Return the (x, y) coordinate for the center point of the cell that contains the specified text.  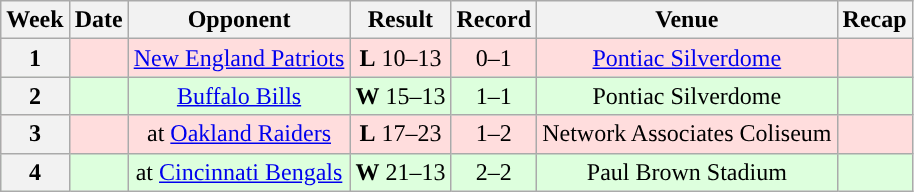
Venue (687, 20)
at Oakland Raiders (239, 134)
Paul Brown Stadium (687, 172)
Buffalo Bills (239, 96)
Opponent (239, 20)
1–1 (494, 96)
4 (35, 172)
New England Patriots (239, 58)
W 15–13 (400, 96)
1–2 (494, 134)
2 (35, 96)
W 21–13 (400, 172)
Date (98, 20)
at Cincinnati Bengals (239, 172)
Network Associates Coliseum (687, 134)
0–1 (494, 58)
1 (35, 58)
Week (35, 20)
Result (400, 20)
L 10–13 (400, 58)
2–2 (494, 172)
Record (494, 20)
Recap (874, 20)
L 17–23 (400, 134)
3 (35, 134)
